Capture the cell that displays the provided text and extract its (x, y) central coordinate. 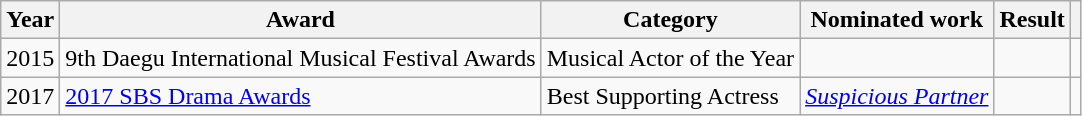
Musical Actor of the Year (670, 58)
2015 (30, 58)
Best Supporting Actress (670, 96)
Result (1032, 20)
2017 SBS Drama Awards (300, 96)
Category (670, 20)
Nominated work (897, 20)
Year (30, 20)
9th Daegu International Musical Festival Awards (300, 58)
Award (300, 20)
Suspicious Partner (897, 96)
2017 (30, 96)
